Find where the given text appears and provide that cell's center as [x, y] coordinate. 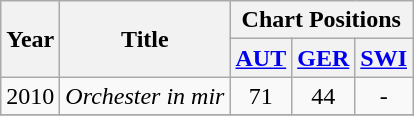
SWI [384, 58]
GER [324, 58]
Chart Positions [322, 20]
Title [145, 39]
2010 [30, 96]
71 [261, 96]
Year [30, 39]
Orchester in mir [145, 96]
44 [324, 96]
AUT [261, 58]
- [384, 96]
